Provide the [x, y] coordinate of the cell's center where the given text is located.  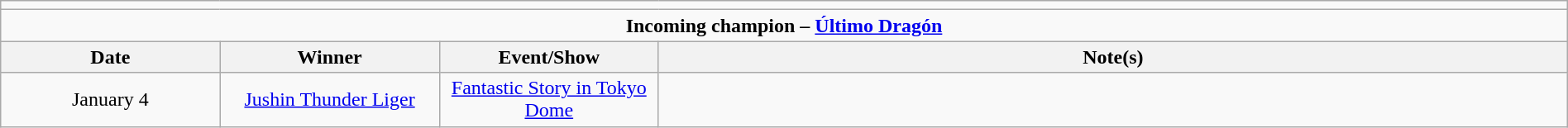
Incoming champion – Último Dragón [784, 26]
Date [111, 57]
Fantastic Story in Tokyo Dome [549, 99]
January 4 [111, 99]
Note(s) [1113, 57]
Winner [329, 57]
Jushin Thunder Liger [329, 99]
Event/Show [549, 57]
